Determine the [X, Y] coordinate at the center of the cell enclosing the given text.  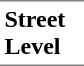
Street Level [42, 33]
